Determine the [X, Y] coordinate at the center of the cell enclosing the given text.  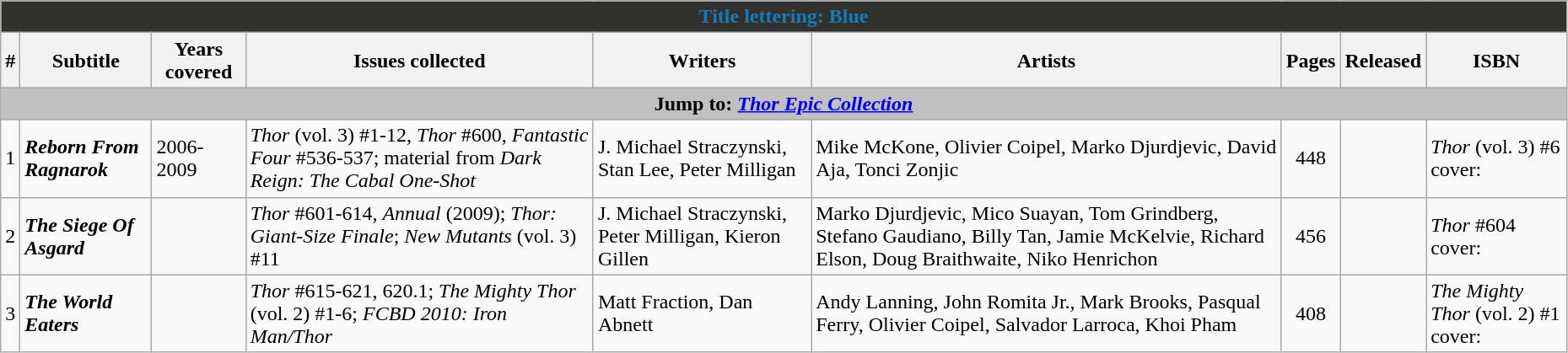
Pages [1311, 61]
Jump to: Thor Epic Collection [784, 104]
Reborn From Ragnarok [86, 158]
2006-2009 [199, 158]
Issues collected [419, 61]
Andy Lanning, John Romita Jr., Mark Brooks, Pasqual Ferry, Olivier Coipel, Salvador Larroca, Khoi Pham [1047, 313]
Thor #601-614, Annual (2009); Thor: Giant-Size Finale; New Mutants (vol. 3) #11 [419, 236]
456 [1311, 236]
Thor (vol. 3) #6 cover: [1496, 158]
Released [1383, 61]
Thor #604 cover: [1496, 236]
1 [10, 158]
The Siege Of Asgard [86, 236]
ISBN [1496, 61]
Marko Djurdjevic, Mico Suayan, Tom Grindberg, Stefano Gaudiano, Billy Tan, Jamie McKelvie, Richard Elson, Doug Braithwaite, Niko Henrichon [1047, 236]
2 [10, 236]
# [10, 61]
Subtitle [86, 61]
Title lettering: Blue [784, 17]
Years covered [199, 61]
448 [1311, 158]
J. Michael Straczynski, Peter Milligan, Kieron Gillen [702, 236]
Mike McKone, Olivier Coipel, Marko Djurdjevic, David Aja, Tonci Zonjic [1047, 158]
Artists [1047, 61]
Writers [702, 61]
408 [1311, 313]
Matt Fraction, Dan Abnett [702, 313]
The World Eaters [86, 313]
The Mighty Thor (vol. 2) #1 cover: [1496, 313]
Thor #615-621, 620.1; The Mighty Thor (vol. 2) #1-6; FCBD 2010: Iron Man/Thor [419, 313]
3 [10, 313]
J. Michael Straczynski, Stan Lee, Peter Milligan [702, 158]
Thor (vol. 3) #1-12, Thor #600, Fantastic Four #536-537; material from Dark Reign: The Cabal One-Shot [419, 158]
